Provide the [x, y] coordinate of the cell's center where the given text is located.  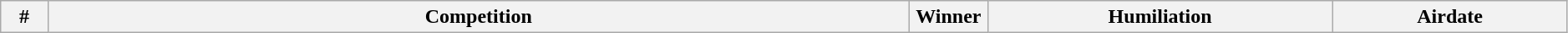
Humiliation [1160, 17]
# [24, 17]
Winner [949, 17]
Airdate [1450, 17]
Competition [479, 17]
